Pinpoint the cell where the given text exists, returning its [x, y] midpoint coordinate. 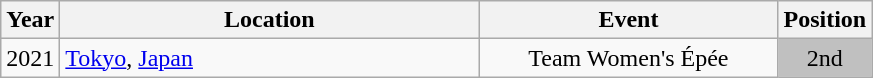
Tokyo, Japan [270, 58]
Position [825, 20]
2nd [825, 58]
2021 [30, 58]
Location [270, 20]
Event [628, 20]
Year [30, 20]
Team Women's Épée [628, 58]
